Search for the cell housing the specified text and yield its [x, y] center coordinate. 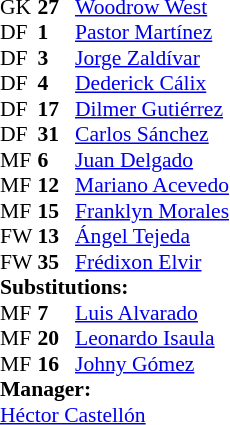
Substitutions: [114, 287]
Juan Delgado [152, 160]
Carlos Sánchez [152, 135]
17 [57, 109]
35 [57, 262]
Luis Alvarado [152, 313]
Frédixon Elvir [152, 262]
16 [57, 364]
Leonardo Isaula [152, 339]
Pastor Martínez [152, 33]
6 [57, 160]
Johny Gómez [152, 364]
20 [57, 339]
Dilmer Gutiérrez [152, 109]
13 [57, 237]
Manager: [114, 389]
7 [57, 313]
3 [57, 58]
Dederick Cálix [152, 83]
Mariano Acevedo [152, 185]
31 [57, 135]
12 [57, 185]
Jorge Zaldívar [152, 58]
1 [57, 33]
Ángel Tejeda [152, 237]
4 [57, 83]
15 [57, 211]
Franklyn Morales [152, 211]
